Return the [x, y] coordinate for the center point of the cell that contains the specified text.  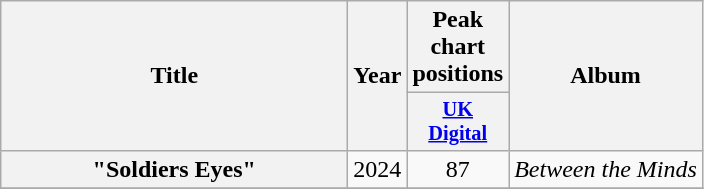
Title [174, 76]
Album [606, 76]
2024 [378, 169]
87 [458, 169]
"Soldiers Eyes" [174, 169]
Peak chart positions [458, 47]
Year [378, 76]
UK Digital [458, 122]
Between the Minds [606, 169]
